Determine the [X, Y] coordinate at the center of the cell enclosing the given text.  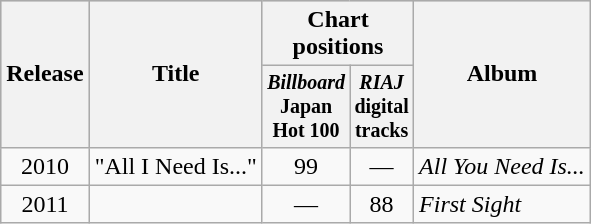
Title [176, 74]
99 [306, 166]
2011 [45, 204]
All You Need Is... [502, 166]
88 [382, 204]
First Sight [502, 204]
Chart positions [338, 34]
Release [45, 74]
"All I Need Is..." [176, 166]
RIAJ digital tracks [382, 106]
Album [502, 74]
Billboard Japan Hot 100 [306, 106]
2010 [45, 166]
